Find where the given text appears and provide that cell's center as [x, y] coordinate. 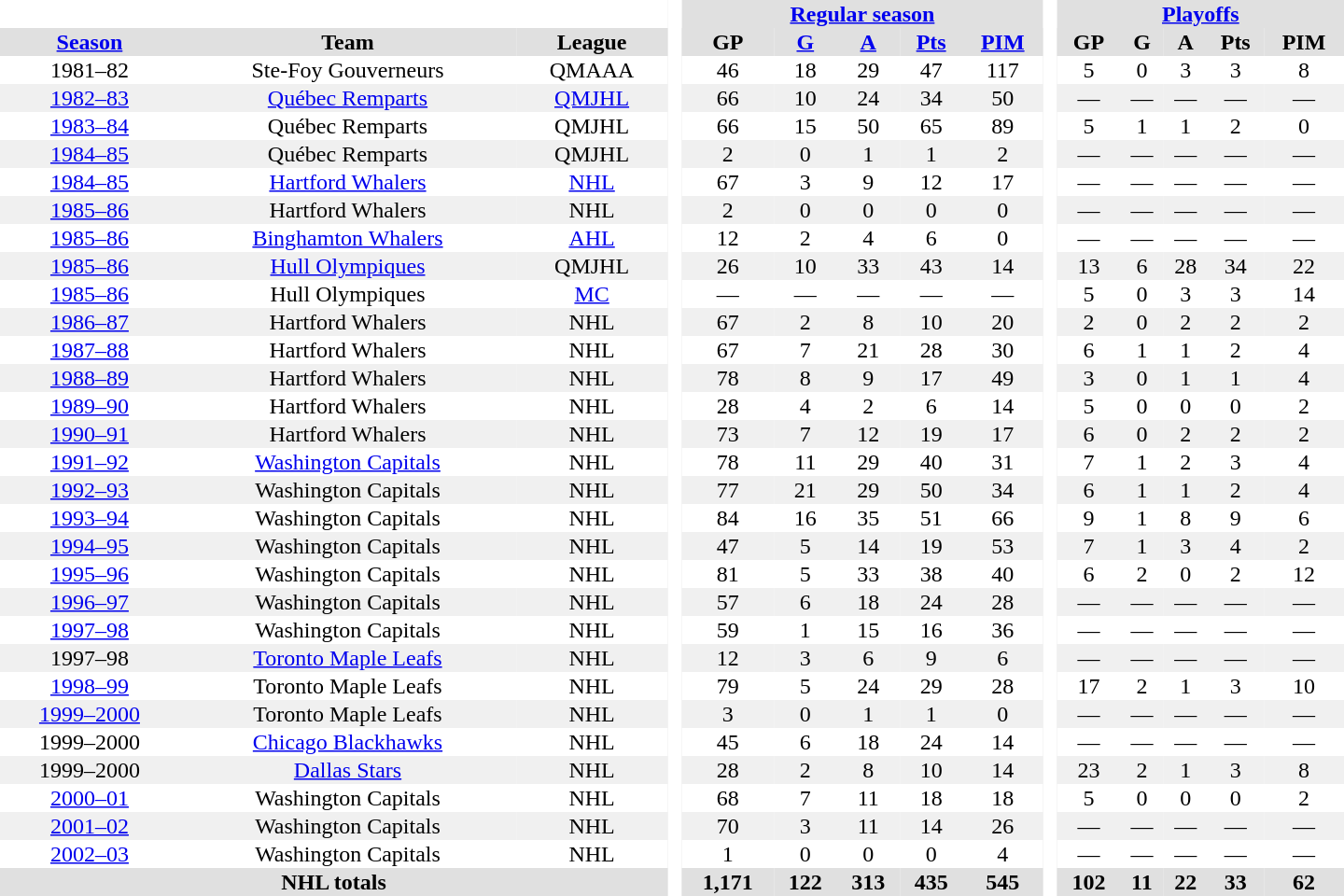
81 [728, 574]
31 [1002, 462]
122 [805, 882]
1992–93 [90, 490]
68 [728, 798]
NHL totals [334, 882]
MC [592, 294]
38 [931, 574]
65 [931, 126]
AHL [592, 238]
Team [347, 42]
36 [1002, 630]
73 [728, 434]
13 [1088, 266]
1996–97 [90, 602]
46 [728, 70]
45 [728, 742]
League [592, 42]
1994–95 [90, 546]
1989–90 [90, 406]
1986–87 [90, 322]
53 [1002, 546]
Dallas Stars [347, 770]
Season [90, 42]
59 [728, 630]
20 [1002, 322]
1,171 [728, 882]
Ste-Foy Gouverneurs [347, 70]
Chicago Blackhawks [347, 742]
23 [1088, 770]
1981–82 [90, 70]
84 [728, 518]
30 [1002, 350]
51 [931, 518]
1990–91 [90, 434]
77 [728, 490]
Regular season [862, 14]
49 [1002, 378]
89 [1002, 126]
435 [931, 882]
43 [931, 266]
1993–94 [90, 518]
2000–01 [90, 798]
545 [1002, 882]
313 [868, 882]
1983–84 [90, 126]
1987–88 [90, 350]
70 [728, 826]
35 [868, 518]
1998–99 [90, 686]
79 [728, 686]
1995–96 [90, 574]
1982–83 [90, 98]
57 [728, 602]
2002–03 [90, 854]
62 [1304, 882]
QMAAA [592, 70]
102 [1088, 882]
117 [1002, 70]
1991–92 [90, 462]
Binghamton Whalers [347, 238]
Playoffs [1200, 14]
2001–02 [90, 826]
1988–89 [90, 378]
